Output the [x, y] coordinate of the center of the cell containing the given text.  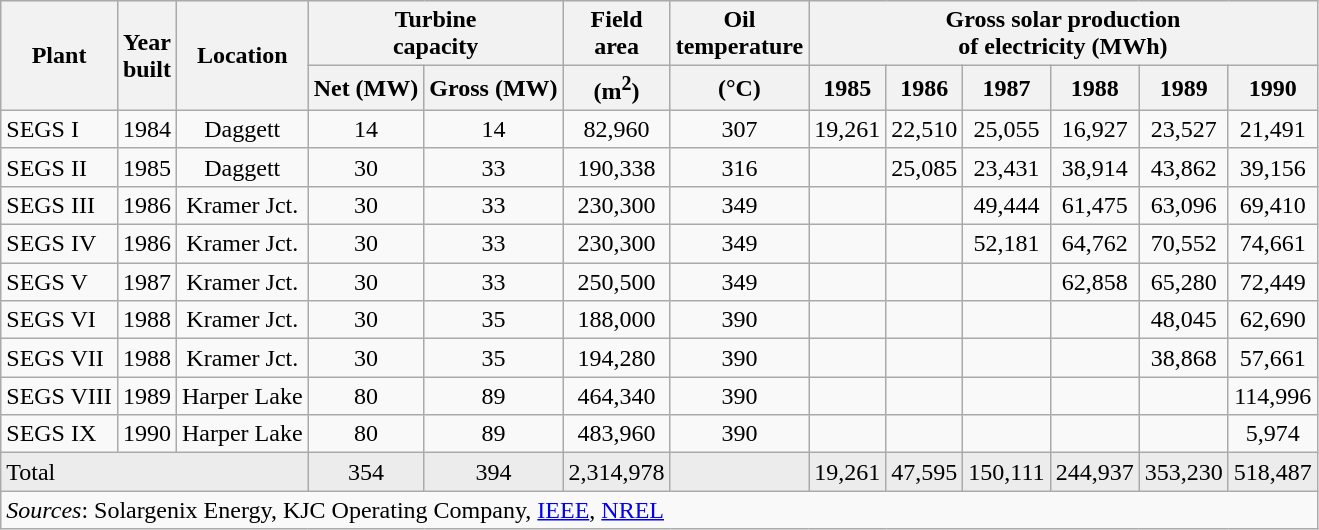
(°C) [740, 88]
69,410 [1272, 205]
SEGS V [60, 282]
38,914 [1094, 167]
250,500 [616, 282]
82,960 [616, 129]
353,230 [1184, 472]
SEGS II [60, 167]
194,280 [616, 358]
72,449 [1272, 282]
SEGS I [60, 129]
47,595 [924, 472]
114,996 [1272, 396]
Year built [146, 56]
23,431 [1006, 167]
316 [740, 167]
62,858 [1094, 282]
62,690 [1272, 320]
64,762 [1094, 244]
Gross solar production of electricity (MWh) [1064, 34]
Plant [60, 56]
16,927 [1094, 129]
Total [154, 472]
25,085 [924, 167]
483,960 [616, 434]
SEGS IX [60, 434]
394 [494, 472]
39,156 [1272, 167]
48,045 [1184, 320]
307 [740, 129]
(m2) [616, 88]
SEGS IV [60, 244]
25,055 [1006, 129]
SEGS VII [60, 358]
1984 [146, 129]
518,487 [1272, 472]
Sources: Solargenix Energy, KJC Operating Company, IEEE, NREL [660, 510]
SEGS VI [60, 320]
188,000 [616, 320]
244,937 [1094, 472]
SEGS III [60, 205]
2,314,978 [616, 472]
57,661 [1272, 358]
63,096 [1184, 205]
52,181 [1006, 244]
43,862 [1184, 167]
21,491 [1272, 129]
5,974 [1272, 434]
354 [366, 472]
Net (MW) [366, 88]
22,510 [924, 129]
Oil temperature [740, 34]
464,340 [616, 396]
Location [242, 56]
38,868 [1184, 358]
150,111 [1006, 472]
Gross (MW) [494, 88]
Field area [616, 34]
70,552 [1184, 244]
74,661 [1272, 244]
190,338 [616, 167]
SEGS VIII [60, 396]
65,280 [1184, 282]
23,527 [1184, 129]
Turbine capacity [436, 34]
61,475 [1094, 205]
49,444 [1006, 205]
